Scan for the cell matching the given text and deliver its (X, Y) coordinate at center. 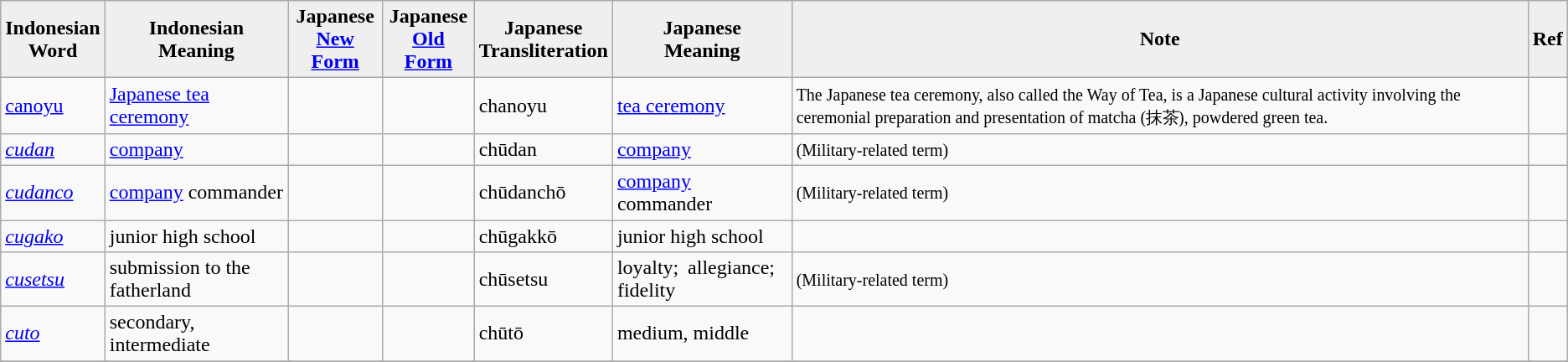
cudan (53, 149)
cuto (53, 334)
Japanese tea ceremony (196, 106)
Indonesian Meaning (196, 39)
medium, middle (702, 334)
Ref (1548, 39)
cusetsu (53, 280)
Japanese Old Form (429, 39)
Note (1159, 39)
chūsetsu (543, 280)
Indonesian Word (53, 39)
secondary, intermediate (196, 334)
Japanese Meaning (702, 39)
loyalty; allegiance; fidelity (702, 280)
chūdanchō (543, 193)
submission to the fatherland (196, 280)
Japanese New Form (335, 39)
chūtō (543, 334)
chūdan (543, 149)
tea ceremony (702, 106)
chanoyu (543, 106)
Japanese Transliteration (543, 39)
canoyu (53, 106)
cudanco (53, 193)
chūgakkō (543, 235)
cugako (53, 235)
